Determine the (X, Y) coordinate at the center of the cell enclosing the given text.  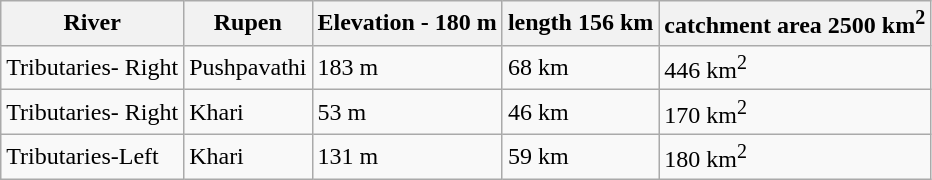
170 km2 (795, 112)
Rupen (248, 24)
River (92, 24)
catchment area 2500 km2 (795, 24)
46 km (580, 112)
length 156 km (580, 24)
53 m (407, 112)
Pushpavathi (248, 68)
Tributaries-Left (92, 156)
131 m (407, 156)
68 km (580, 68)
180 km2 (795, 156)
183 m (407, 68)
Elevation - 180 m (407, 24)
446 km2 (795, 68)
59 km (580, 156)
